Scan for the cell matching the given text and deliver its (x, y) coordinate at center. 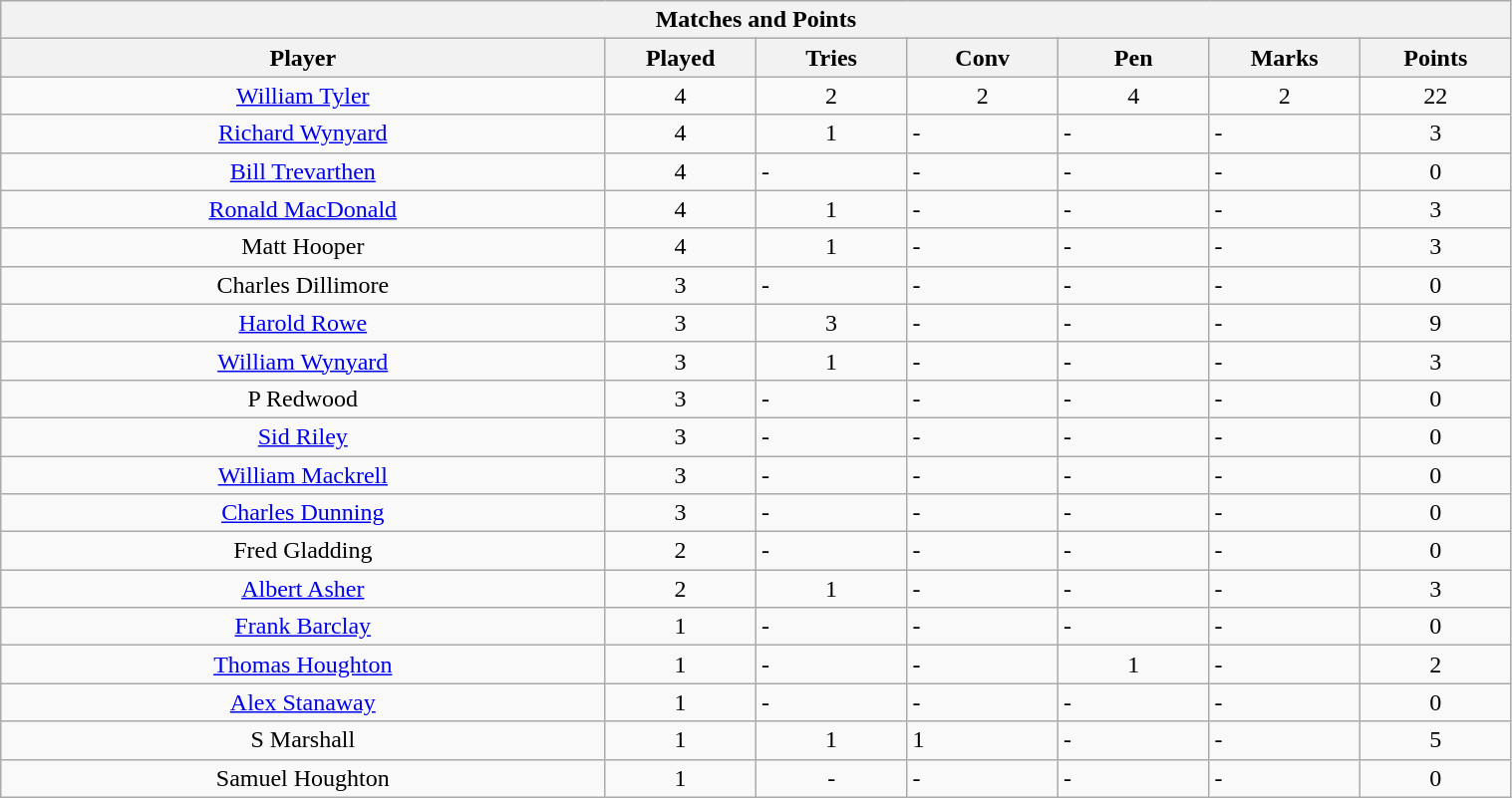
Player (303, 58)
Frank Barclay (303, 627)
Charles Dunning (303, 513)
Sid Riley (303, 436)
Matches and Points (756, 20)
Richard Wynyard (303, 133)
Pen (1133, 58)
5 (1435, 740)
Harold Rowe (303, 323)
Tries (831, 58)
P Redwood (303, 399)
Thomas Houghton (303, 665)
Marks (1285, 58)
Samuel Houghton (303, 778)
Conv (983, 58)
Albert Asher (303, 589)
Matt Hooper (303, 247)
Points (1435, 58)
Ronald MacDonald (303, 209)
William Wynyard (303, 361)
Alex Stanaway (303, 702)
William Tyler (303, 96)
Played (681, 58)
22 (1435, 96)
William Mackrell (303, 475)
9 (1435, 323)
Fred Gladding (303, 551)
Charles Dillimore (303, 285)
S Marshall (303, 740)
Bill Trevarthen (303, 171)
